For the text-containing cell, return its midpoint in [x, y] coordinate format. 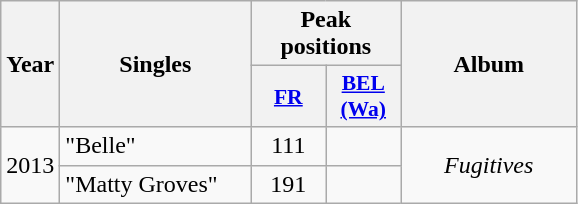
111 [288, 146]
Year [30, 64]
BEL(Wa) [364, 96]
191 [288, 184]
Peak positions [326, 34]
"Belle" [156, 146]
2013 [30, 165]
Album [489, 64]
Fugitives [489, 165]
FR [288, 96]
Singles [156, 64]
"Matty Groves" [156, 184]
